Return the (x, y) coordinate for the center point of the cell that contains the specified text.  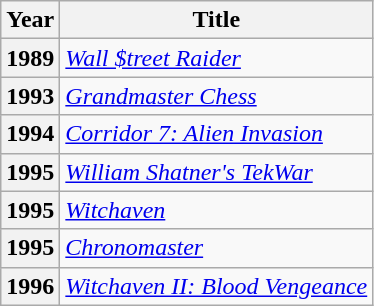
Witchaven II: Blood Vengeance (216, 286)
1989 (30, 58)
William Shatner's TekWar (216, 172)
Wall $treet Raider (216, 58)
Witchaven (216, 210)
1993 (30, 96)
1994 (30, 134)
Year (30, 20)
Corridor 7: Alien Invasion (216, 134)
Title (216, 20)
Chronomaster (216, 248)
Grandmaster Chess (216, 96)
1996 (30, 286)
